Scan for the cell matching the given text and deliver its (X, Y) coordinate at center. 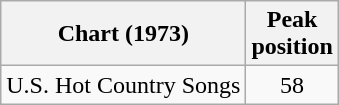
Chart (1973) (124, 34)
58 (292, 85)
Peakposition (292, 34)
U.S. Hot Country Songs (124, 85)
